Determine the [X, Y] coordinate at the center of the cell enclosing the given text.  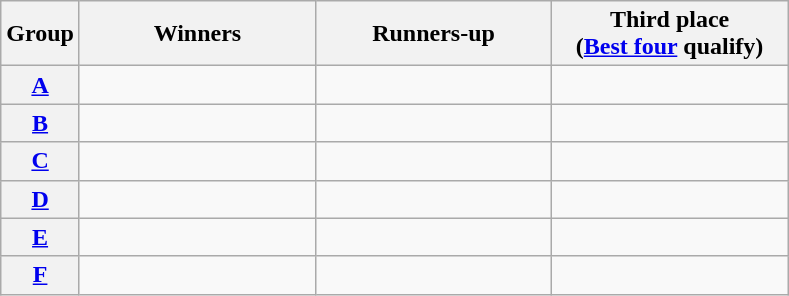
F [40, 275]
Group [40, 34]
B [40, 123]
A [40, 85]
E [40, 237]
D [40, 199]
Third place(Best four qualify) [670, 34]
C [40, 161]
Runners-up [433, 34]
Winners [197, 34]
